Return (x, y) of the center of cell containing provided text 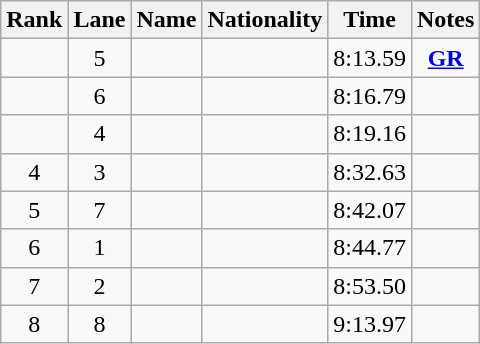
8:53.50 (370, 286)
Time (370, 20)
1 (100, 248)
8:13.59 (370, 58)
3 (100, 172)
2 (100, 286)
9:13.97 (370, 324)
8:19.16 (370, 134)
Name (166, 20)
Rank (34, 20)
8:42.07 (370, 210)
8:16.79 (370, 96)
Nationality (265, 20)
Notes (445, 20)
GR (445, 58)
Lane (100, 20)
8:32.63 (370, 172)
8:44.77 (370, 248)
